Locate the cell with the specified text and output its (x, y) center coordinate. 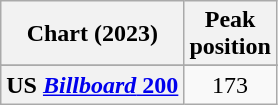
173 (230, 85)
Peakposition (230, 34)
Chart (2023) (92, 34)
US Billboard 200 (92, 85)
